Capture the cell that displays the provided text and extract its [x, y] central coordinate. 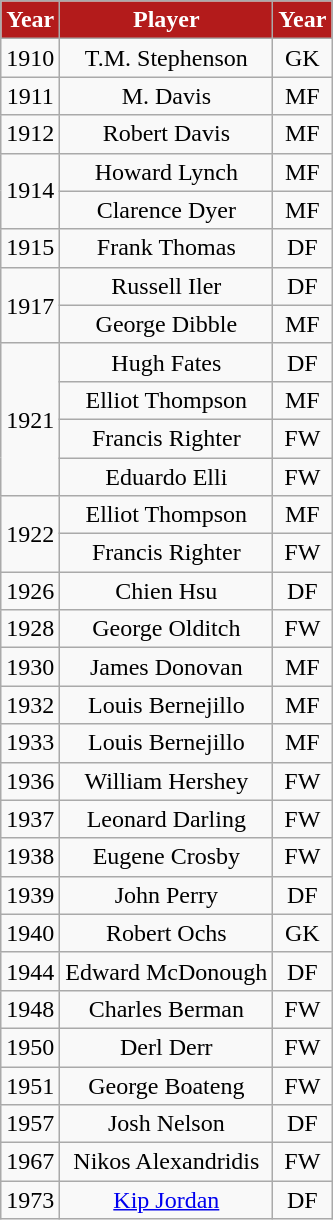
1932 [30, 705]
1973 [30, 1200]
1917 [30, 305]
1928 [30, 629]
Frank Thomas [166, 248]
1948 [30, 1009]
1912 [30, 134]
Edward McDonough [166, 971]
1926 [30, 591]
Derl Derr [166, 1047]
1957 [30, 1124]
Nikos Alexandridis [166, 1162]
1940 [30, 933]
Josh Nelson [166, 1124]
1915 [30, 248]
James Donovan [166, 667]
1950 [30, 1047]
William Hershey [166, 781]
1911 [30, 96]
Russell Iler [166, 286]
Robert Ochs [166, 933]
1938 [30, 857]
Chien Hsu [166, 591]
1936 [30, 781]
Charles Berman [166, 1009]
Howard Lynch [166, 172]
1939 [30, 895]
John Perry [166, 895]
Robert Davis [166, 134]
Eduardo Elli [166, 477]
George Olditch [166, 629]
Clarence Dyer [166, 210]
George Dibble [166, 324]
Kip Jordan [166, 1200]
1933 [30, 743]
1930 [30, 667]
1944 [30, 971]
1910 [30, 58]
1914 [30, 191]
Player [166, 20]
Hugh Fates [166, 362]
1967 [30, 1162]
George Boateng [166, 1085]
1951 [30, 1085]
T.M. Stephenson [166, 58]
1921 [30, 419]
1922 [30, 534]
M. Davis [166, 96]
1937 [30, 819]
Eugene Crosby [166, 857]
Leonard Darling [166, 819]
